Output the [x, y] coordinate of the center of the cell containing the given text.  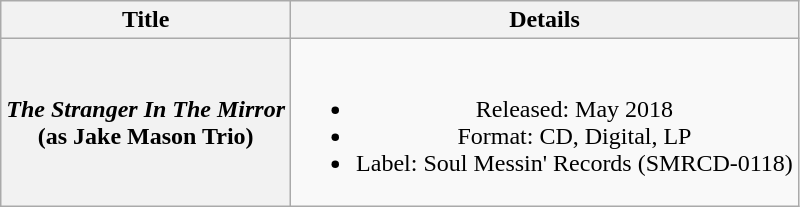
Title [146, 20]
Released: May 2018Format: CD, Digital, LPLabel: Soul Messin' Records (SMRCD-0118) [545, 122]
Details [545, 20]
The Stranger In The Mirror (as Jake Mason Trio) [146, 122]
